Return the (x, y) coordinate for the center point of the cell that contains the specified text.  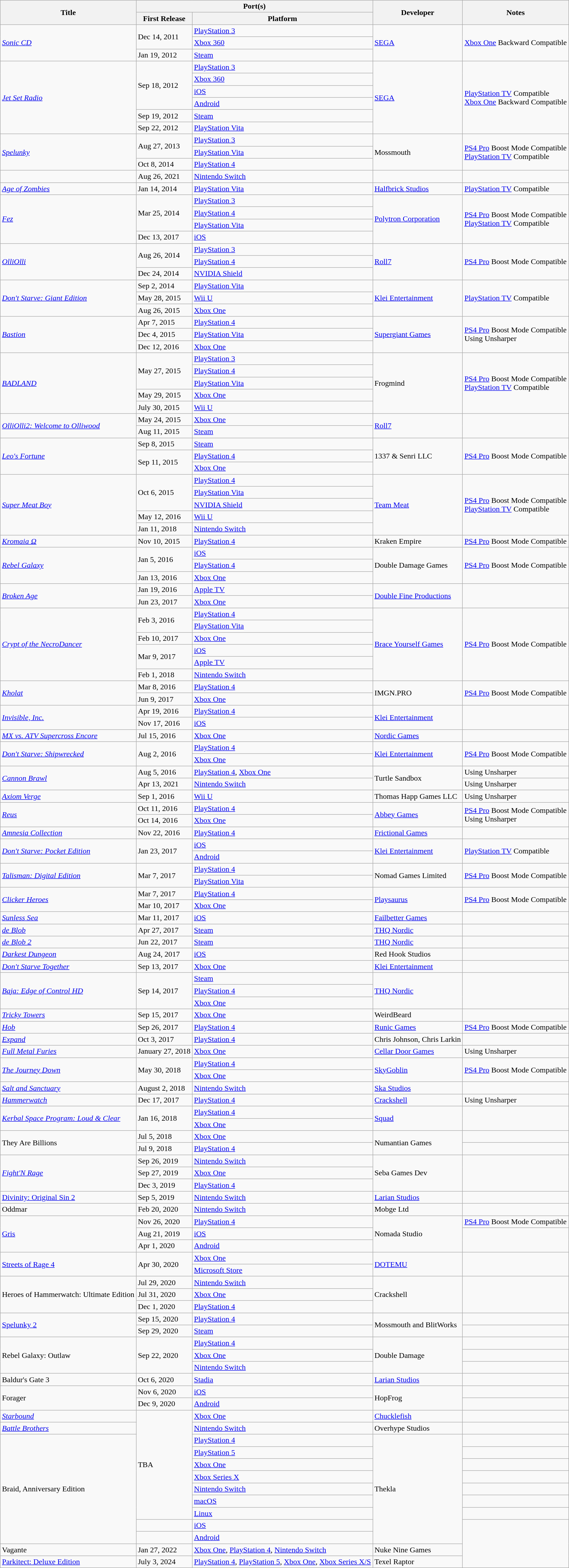
Kerbal Space Program: Loud & Clear (68, 1118)
PlayStation TV CompatibleXbox One Backward Compatible (516, 97)
Oct 3, 2017 (164, 1039)
Mobge Ltd (418, 1209)
Port(s) (254, 6)
Nov 22, 2016 (164, 833)
First Release (164, 19)
Dec 1, 2020 (164, 1307)
Jan 11, 2018 (164, 529)
Sep 26, 2019 (164, 1161)
de Blob 2 (68, 942)
Xbox One, PlayStation 4, Nintendo Switch (282, 1550)
Jan 19, 2016 (164, 590)
July 3, 2024 (164, 1562)
Full Metal Furies (68, 1051)
Double Damage (418, 1355)
Apr 27, 2017 (164, 930)
Mossmouth and BlitWorks (418, 1325)
Cannon Brawl (68, 778)
Aug 24, 2017 (164, 954)
Nuke Nine Games (418, 1550)
Streets of Rage 4 (68, 1264)
Reus (68, 814)
Sep 19, 2012 (164, 116)
Nomada Studio (418, 1234)
Turtle Sandbox (418, 778)
Double Damage Games (418, 565)
Nov 26, 2020 (164, 1222)
Jan 5, 2016 (164, 559)
Don't Starve Together (68, 966)
Sep 5, 2019 (164, 1197)
May 30, 2018 (164, 1070)
DOTEMU (418, 1264)
Oct 14, 2016 (164, 821)
Notes (516, 12)
Mar 25, 2014 (164, 213)
Texel Raptor (418, 1562)
Jul 31, 2020 (164, 1294)
Jan 14, 2014 (164, 189)
Overhype Studios (418, 1428)
Aug 26, 2021 (164, 177)
Aug 5, 2016 (164, 772)
Oct 6, 2015 (164, 492)
Developer (418, 12)
OlliOlli (68, 261)
Dec 3, 2019 (164, 1185)
Sep 29, 2020 (164, 1331)
Dec 17, 2017 (164, 1100)
Rebel Galaxy: Outlaw (68, 1355)
Mar 9, 2017 (164, 656)
Sep 22, 2020 (164, 1355)
January 27, 2018 (164, 1051)
Thomas Happ Games LLC (418, 796)
Tricky Towers (68, 1015)
Feb 10, 2017 (164, 638)
Apr 13, 2021 (164, 784)
Jul 29, 2020 (164, 1282)
Sep 15, 2020 (164, 1319)
Expand (68, 1039)
Aug 2, 2016 (164, 754)
macOS (282, 1501)
Abbey Games (418, 814)
Broken Age (68, 596)
Aug 26, 2014 (164, 255)
Red Hook Studios (418, 954)
Runic Games (418, 1027)
Team Meat (418, 504)
Apr 30, 2020 (164, 1264)
Sunless Sea (68, 918)
Polytron Corporation (418, 219)
Sep 13, 2017 (164, 966)
Baldur's Gate 3 (68, 1380)
Aug 27, 2013 (164, 146)
Invisible, Inc. (68, 717)
Numantian Games (418, 1143)
May 27, 2015 (164, 371)
Mar 11, 2017 (164, 918)
Dec 13, 2017 (164, 237)
Thekla (418, 1489)
BADLAND (68, 383)
Sep 27, 2019 (164, 1173)
Clicker Heroes (68, 899)
August 2, 2018 (164, 1088)
Forager (68, 1398)
Frogmind (418, 383)
Kraken Empire (418, 541)
Dec 12, 2016 (164, 346)
Frictional Games (418, 833)
Aug 11, 2015 (164, 432)
Xbox Series X (282, 1477)
Nomad Games Limited (418, 875)
Jan 27, 2022 (164, 1550)
Axiom Verge (68, 796)
Fez (68, 219)
Kholat (68, 693)
May 29, 2015 (164, 395)
Jan 19, 2012 (164, 55)
Oct 11, 2016 (164, 808)
Nov 17, 2016 (164, 723)
Hob (68, 1027)
Baja: Edge of Control HD (68, 991)
Supergiant Games (418, 334)
Linux (282, 1513)
Oct 8, 2014 (164, 164)
Jan 23, 2017 (164, 851)
Starbound (68, 1416)
July 30, 2015 (164, 407)
Sep 2, 2014 (164, 286)
Aug 21, 2019 (164, 1234)
Apr 7, 2015 (164, 322)
Sep 22, 2012 (164, 128)
Sep 8, 2015 (164, 444)
Chris Johnson, Chris Larkin (418, 1039)
Sep 14, 2017 (164, 991)
1337 & Senri LLC (418, 456)
Amnesia Collection (68, 833)
Squad (418, 1118)
Xbox One Backward Compatible (516, 43)
Stadia (282, 1380)
Talisman: Digital Edition (68, 875)
MX vs. ATV Supercross Encore (68, 735)
Oddmar (68, 1209)
Playsaurus (418, 899)
They Are Billions (68, 1143)
Mar 10, 2017 (164, 905)
Seba Games Dev (418, 1173)
Jun 22, 2017 (164, 942)
PlayStation 4, PlayStation 5, Xbox One, Xbox Series X/S (282, 1562)
Nov 6, 2020 (164, 1392)
Aug 26, 2015 (164, 310)
Cellar Door Games (418, 1051)
Sep 15, 2017 (164, 1015)
Sep 26, 2017 (164, 1027)
May 28, 2015 (164, 298)
Halfbrick Studios (418, 189)
Hammerwatch (68, 1100)
Don't Starve: Shipwrecked (68, 754)
Platform (282, 19)
Leo's Fortune (68, 456)
PlayStation 5 (282, 1452)
Mar 8, 2016 (164, 687)
Age of Zombies (68, 189)
Jun 9, 2017 (164, 699)
Don't Starve: Pocket Edition (68, 851)
IMGN.PRO (418, 693)
Braid, Anniversary Edition (68, 1489)
Oct 6, 2020 (164, 1380)
Sep 1, 2016 (164, 796)
Double Fine Productions (418, 596)
Jan 13, 2016 (164, 578)
Darkest Dungeon (68, 954)
May 12, 2016 (164, 517)
Heroes of Hammerwatch: Ultimate Edition (68, 1294)
Super Meat Boy (68, 504)
Sonic CD (68, 43)
Feb 1, 2018 (164, 675)
The Journey Down (68, 1070)
Dec 14, 2011 (164, 37)
May 24, 2015 (164, 420)
Nov 10, 2015 (164, 541)
Ska Studios (418, 1088)
Nordic Games (418, 735)
Spelunky (68, 152)
Apr 19, 2016 (164, 711)
de Blob (68, 930)
Kromaia Ω (68, 541)
Mossmouth (418, 152)
SkyGoblin (418, 1070)
Dec 9, 2020 (164, 1404)
Dec 24, 2014 (164, 274)
Divinity: Original Sin 2 (68, 1197)
Dec 4, 2015 (164, 334)
Sep 18, 2012 (164, 85)
Feb 20, 2020 (164, 1209)
Battle Brothers (68, 1428)
HopFrog (418, 1398)
WeirdBeard (418, 1015)
Jet Set Radio (68, 97)
Chucklefish (418, 1416)
Feb 3, 2016 (164, 620)
Jul 15, 2016 (164, 735)
Jul 9, 2018 (164, 1149)
Salt and Sanctuary (68, 1088)
Don't Starve: Giant Edition (68, 298)
Bastion (68, 334)
Sep 11, 2015 (164, 462)
Spelunky 2 (68, 1325)
Jan 16, 2018 (164, 1118)
Crypt of the NecroDancer (68, 644)
Rebel Galaxy (68, 565)
Title (68, 12)
Vagante (68, 1550)
Parkitect: Deluxe Edition (68, 1562)
Brace Yourself Games (418, 644)
Jul 5, 2018 (164, 1137)
Apr 1, 2020 (164, 1246)
Gris (68, 1234)
PlayStation 4, Xbox One (282, 772)
TBA (164, 1465)
OlliOlli2: Welcome to Olliwood (68, 426)
Microsoft Store (282, 1270)
Fight'N Rage (68, 1173)
Jun 23, 2017 (164, 602)
Failbetter Games (418, 918)
